Return the (x, y) coordinate for the center point of the cell that contains the specified text.  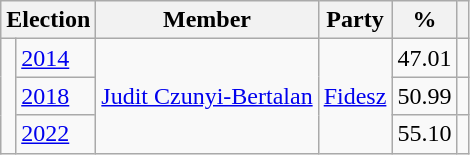
2022 (56, 134)
% (424, 20)
55.10 (424, 134)
Fidesz (355, 96)
2018 (56, 96)
2014 (56, 58)
Judit Czunyi-Bertalan (207, 96)
Member (207, 20)
47.01 (424, 58)
Election (48, 20)
Party (355, 20)
50.99 (424, 96)
